Provide the [X, Y] coordinate of the cell's center where the given text is located.  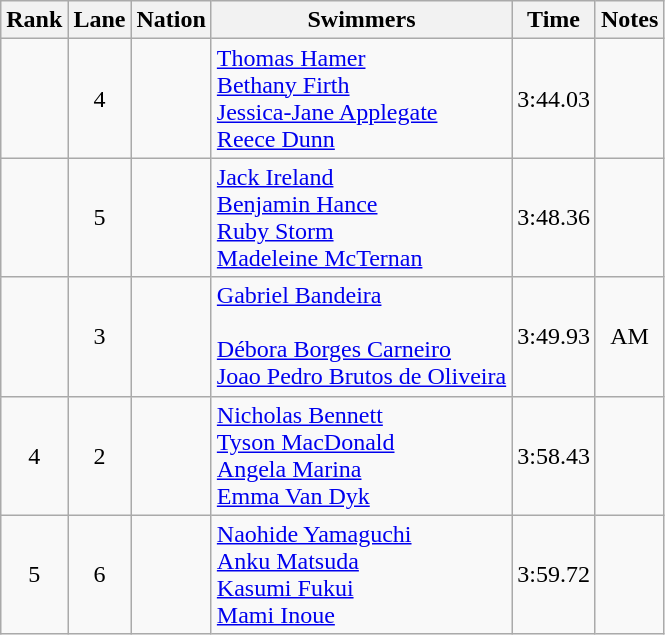
Thomas HamerBethany FirthJessica-Jane ApplegateReece Dunn [361, 98]
3:44.03 [554, 98]
Jack IrelandBenjamin HanceRuby StormMadeleine McTernan [361, 218]
Rank [34, 20]
2 [100, 456]
Nicholas BennettTyson MacDonaldAngela MarinaEmma Van Dyk [361, 456]
Notes [629, 20]
Gabriel BandeiraDébora Borges CarneiroJoao Pedro Brutos de Oliveira [361, 336]
Nation [171, 20]
3 [100, 336]
Naohide YamaguchiAnku MatsudaKasumi FukuiMami Inoue [361, 574]
Swimmers [361, 20]
6 [100, 574]
AM [629, 336]
3:48.36 [554, 218]
3:49.93 [554, 336]
Time [554, 20]
Lane [100, 20]
3:59.72 [554, 574]
3:58.43 [554, 456]
